Locate the cell with the specified text and output its [X, Y] center coordinate. 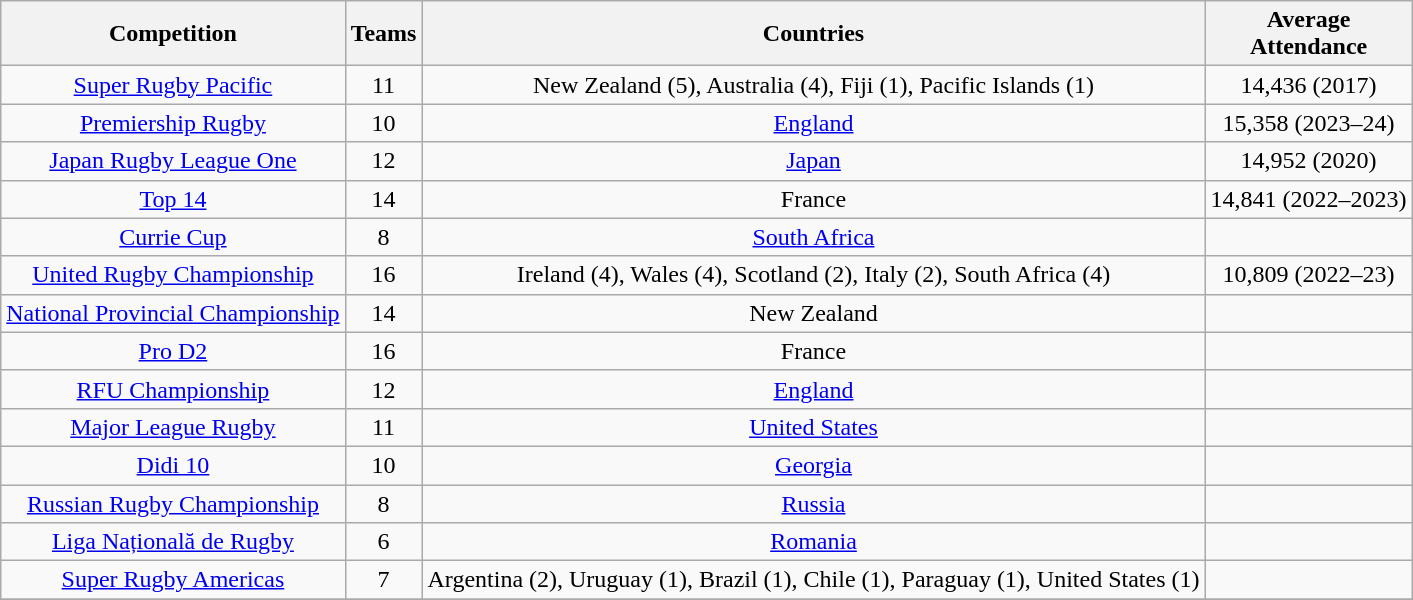
Japan [814, 161]
Russia [814, 503]
14,436 (2017) [1308, 85]
Romania [814, 542]
United Rugby Championship [173, 275]
Pro D2 [173, 351]
Ireland (4), Wales (4), Scotland (2), Italy (2), South Africa (4) [814, 275]
Competition [173, 34]
14,841 (2022–2023) [1308, 199]
Major League Rugby [173, 427]
United States [814, 427]
Didi 10 [173, 465]
Super Rugby Pacific [173, 85]
Argentina (2), Uruguay (1), Brazil (1), Chile (1), Paraguay (1), United States (1) [814, 580]
Japan Rugby League One [173, 161]
Currie Cup [173, 237]
Countries [814, 34]
7 [384, 580]
Teams [384, 34]
National Provincial Championship [173, 313]
14,952 (2020) [1308, 161]
Premiership Rugby [173, 123]
10,809 (2022–23) [1308, 275]
Super Rugby Americas [173, 580]
New Zealand (5), Australia (4), Fiji (1), Pacific Islands (1) [814, 85]
6 [384, 542]
New Zealand [814, 313]
15,358 (2023–24) [1308, 123]
South Africa [814, 237]
Top 14 [173, 199]
Liga Națională de Rugby [173, 542]
RFU Championship [173, 389]
Russian Rugby Championship [173, 503]
Average Attendance [1308, 34]
Georgia [814, 465]
